Return the [X, Y] coordinate for the center point of the cell that contains the specified text.  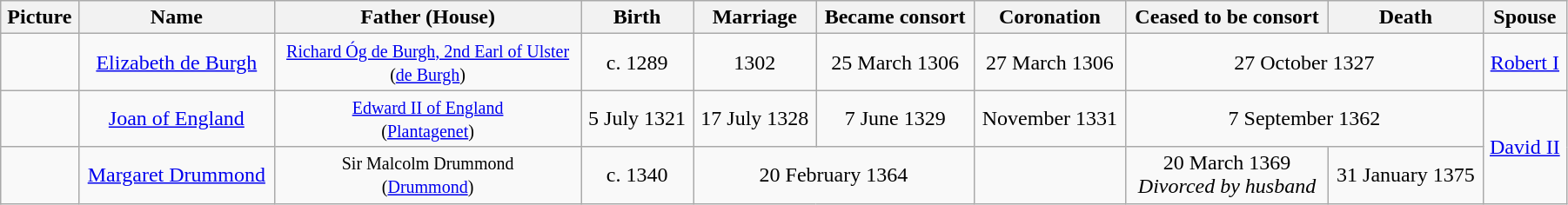
Ceased to be consort [1227, 17]
Edward II of England(Plantagenet) [428, 118]
7 September 1362 [1305, 118]
c. 1340 [637, 175]
Joan of England [176, 118]
20 March 1369Divorced by husband [1227, 175]
November 1331 [1049, 118]
Spouse [1524, 17]
David II [1524, 147]
Picture [40, 17]
1302 [755, 63]
Sir Malcolm Drummond(Drummond) [428, 175]
25 March 1306 [895, 63]
27 March 1306 [1049, 63]
Elizabeth de Burgh [176, 63]
Became consort [895, 17]
5 July 1321 [637, 118]
7 June 1329 [895, 118]
Robert I [1524, 63]
Margaret Drummond [176, 175]
Marriage [755, 17]
27 October 1327 [1305, 63]
20 February 1364 [834, 175]
17 July 1328 [755, 118]
c. 1289 [637, 63]
31 January 1375 [1405, 175]
Birth [637, 17]
Richard Óg de Burgh, 2nd Earl of Ulster(de Burgh) [428, 63]
Coronation [1049, 17]
Death [1405, 17]
Father (House) [428, 17]
Name [176, 17]
